Capture the cell that displays the provided text and extract its [x, y] central coordinate. 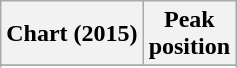
Chart (2015) [72, 34]
Peakposition [189, 34]
